Capture the cell that displays the provided text and extract its (X, Y) central coordinate. 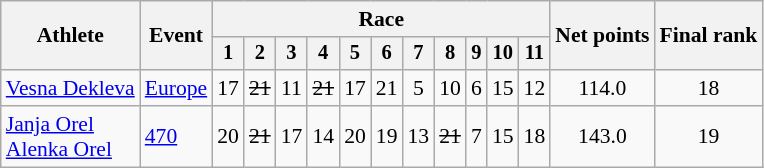
Europe (176, 88)
13 (418, 136)
Vesna Dekleva (70, 88)
470 (176, 136)
14 (323, 136)
Event (176, 36)
Athlete (70, 36)
Race (381, 19)
Final rank (709, 36)
2 (260, 54)
1 (228, 54)
12 (535, 88)
3 (292, 54)
143.0 (602, 136)
9 (476, 54)
Janja OrelAlenka Orel (70, 136)
4 (323, 54)
114.0 (602, 88)
8 (450, 54)
Net points (602, 36)
